For the text-containing cell, return its midpoint in [X, Y] coordinate format. 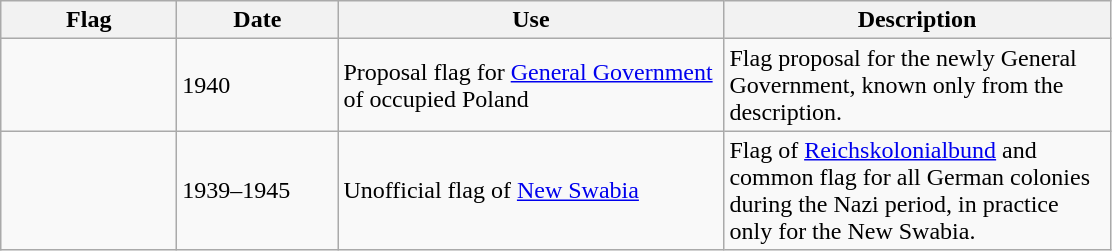
1940 [258, 85]
1939–1945 [258, 190]
Flag of Reichskolonialbund and common flag for all German colonies during the Nazi period, in practice only for the New Swabia. [917, 190]
Use [531, 20]
Date [258, 20]
Description [917, 20]
Proposal flag for General Government of occupied Poland [531, 85]
Flag [89, 20]
Flag proposal for the newly General Government, known only from the description. [917, 85]
Unofficial flag of New Swabia [531, 190]
